Determine the (x, y) coordinate at the center of the cell enclosing the given text.  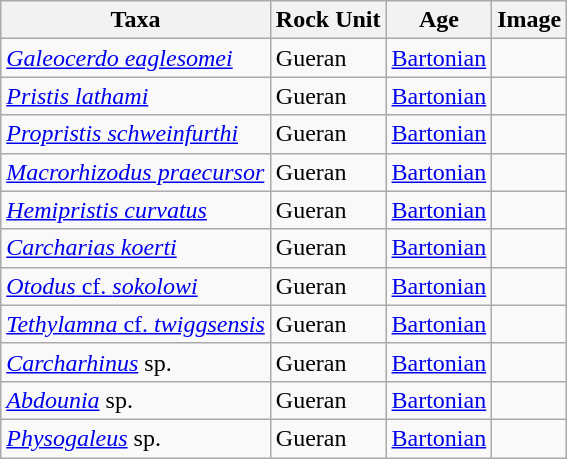
Carcharhinus sp. (136, 362)
Tethylamna cf. twiggsensis (136, 324)
Physogaleus sp. (136, 438)
Image (530, 20)
Age (439, 20)
Pristis lathami (136, 96)
Galeocerdo eaglesomei (136, 58)
Otodus cf. sokolowi (136, 286)
Taxa (136, 20)
Abdounia sp. (136, 400)
Hemipristis curvatus (136, 210)
Carcharias koerti (136, 248)
Macrorhizodus praecursor (136, 172)
Rock Unit (328, 20)
Propristis schweinfurthi (136, 134)
